Find where the given text appears and provide that cell's center as [X, Y] coordinate. 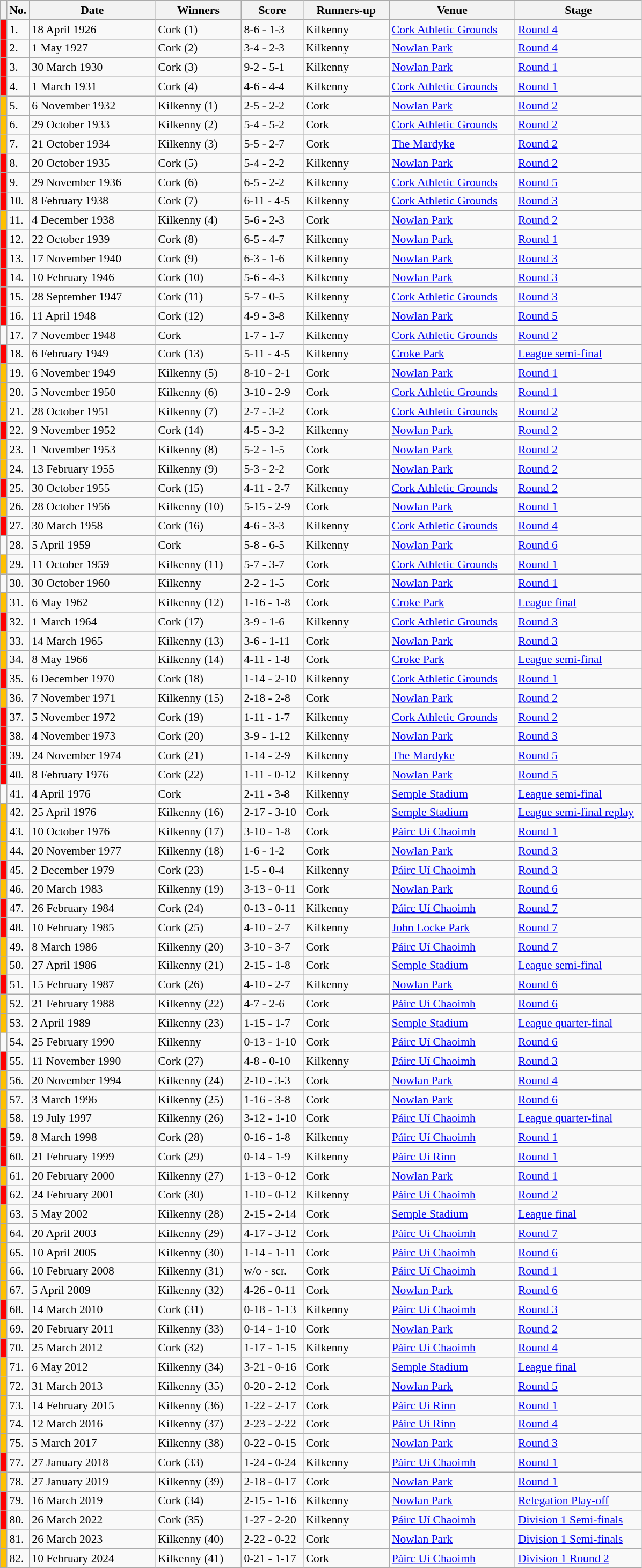
26 February 1984 [92, 909]
9 November 1952 [92, 431]
56. [18, 1080]
John Locke Park [452, 927]
2. [18, 48]
26 March 2022 [92, 1520]
3-9 - 1-12 [273, 737]
2-15 - 1-16 [273, 1501]
67. [18, 1291]
4 December 1938 [92, 220]
17. [18, 335]
Kilkenny (19) [198, 889]
Kilkenny (23) [198, 1023]
10. [18, 201]
Kilkenny (9) [198, 469]
4 November 1973 [92, 737]
Cork (16) [198, 526]
0-21 - 1-17 [273, 1558]
5-6 - 4-3 [273, 278]
2-2 - 1-5 [273, 584]
51. [18, 985]
37. [18, 717]
Cork (4) [198, 87]
Cork (11) [198, 297]
Kilkenny (26) [198, 1118]
10 February 2024 [92, 1558]
20 March 1983 [92, 889]
7 November 1971 [92, 698]
55. [18, 1062]
81. [18, 1539]
Kilkenny (22) [198, 1004]
1-11 - 1-7 [273, 717]
Kilkenny (14) [198, 660]
1 November 1953 [92, 450]
15. [18, 297]
Cork (33) [198, 1463]
6 February 1949 [92, 354]
Kilkenny (10) [198, 507]
1 March 1964 [92, 622]
61. [18, 1176]
18 April 1926 [92, 30]
6 November 1932 [92, 106]
1. [18, 30]
77. [18, 1463]
0-18 - 1-13 [273, 1310]
Kilkenny (36) [198, 1405]
3-10 - 2-9 [273, 393]
8 May 1966 [92, 660]
9-2 - 5-1 [273, 68]
1-16 - 3-8 [273, 1100]
Kilkenny (21) [198, 966]
3-13 - 0-11 [273, 889]
Kilkenny (25) [198, 1100]
1-6 - 1-2 [273, 851]
11 April 1948 [92, 316]
3-12 - 1-10 [273, 1118]
Kilkenny (32) [198, 1291]
Cork (28) [198, 1138]
29. [18, 564]
1 May 1927 [92, 48]
5 April 2009 [92, 1291]
6 December 1970 [92, 679]
29 October 1933 [92, 125]
69. [18, 1329]
8 February 1938 [92, 201]
34. [18, 660]
5-4 - 2-2 [273, 163]
4. [18, 87]
Cork (12) [198, 316]
2 April 1989 [92, 1023]
Kilkenny (7) [198, 411]
47. [18, 909]
5 November 1950 [92, 393]
45. [18, 870]
2-18 - 2-8 [273, 698]
38. [18, 737]
10 February 1985 [92, 927]
8 March 1998 [92, 1138]
Kilkenny (13) [198, 641]
21. [18, 411]
4 April 1976 [92, 794]
5-7 - 3-7 [273, 564]
5-4 - 5-2 [273, 125]
71. [18, 1367]
25. [18, 488]
27. [18, 526]
Kilkenny (2) [198, 125]
30 March 1930 [92, 68]
0-14 - 1-9 [273, 1157]
6 May 2012 [92, 1367]
8 February 1976 [92, 775]
5-2 - 1-5 [273, 450]
14 February 2015 [92, 1405]
Cork (13) [198, 354]
48. [18, 927]
9. [18, 182]
Cork (19) [198, 717]
75. [18, 1444]
4-6 - 3-3 [273, 526]
12. [18, 240]
4-6 - 4-4 [273, 87]
2-10 - 3-3 [273, 1080]
Kilkenny (35) [198, 1386]
31. [18, 603]
Cork (24) [198, 909]
1-22 - 2-17 [273, 1405]
19 July 1997 [92, 1118]
1-17 - 1-15 [273, 1348]
Date [92, 10]
6 May 1962 [92, 603]
7. [18, 144]
1-24 - 0-24 [273, 1463]
0-22 - 0-15 [273, 1444]
League semi-final replay [579, 813]
3-10 - 3-7 [273, 947]
23. [18, 450]
24 February 2001 [92, 1195]
5 November 1972 [92, 717]
Winners [198, 10]
28 October 1951 [92, 411]
21 February 1999 [92, 1157]
27 April 1986 [92, 966]
Kilkenny (20) [198, 947]
Cork (2) [198, 48]
5-15 - 2-9 [273, 507]
39. [18, 756]
2-23 - 2-22 [273, 1424]
3-21 - 0-16 [273, 1367]
25 February 1990 [92, 1042]
Cork (8) [198, 240]
26. [18, 507]
w/o - scr. [273, 1271]
41. [18, 794]
1-7 - 1-7 [273, 335]
78. [18, 1482]
8 March 1986 [92, 947]
Score [273, 10]
22. [18, 431]
46. [18, 889]
Kilkenny (4) [198, 220]
Cork (14) [198, 431]
3. [18, 68]
14 March 2010 [92, 1310]
73. [18, 1405]
Cork (17) [198, 622]
20 October 1935 [92, 163]
2-7 - 3-2 [273, 411]
Kilkenny (1) [198, 106]
8-10 - 2-1 [273, 373]
Cork (34) [198, 1501]
16. [18, 316]
3-9 - 1-6 [273, 622]
8-6 - 1-3 [273, 30]
4-26 - 0-11 [273, 1291]
28 October 1956 [92, 507]
14 March 1965 [92, 641]
8. [18, 163]
6-5 - 2-2 [273, 182]
20 November 1994 [92, 1080]
62. [18, 1195]
Kilkenny (33) [198, 1329]
Kilkenny (18) [198, 851]
3-6 - 1-11 [273, 641]
82. [18, 1558]
27 January 2018 [92, 1463]
72. [18, 1386]
54. [18, 1042]
24 November 1974 [92, 756]
1-11 - 0-12 [273, 775]
2-18 - 0-17 [273, 1482]
Kilkenny (12) [198, 603]
Cork (3) [198, 68]
11 November 1990 [92, 1062]
Cork (32) [198, 1348]
5 March 2017 [92, 1444]
Kilkenny (3) [198, 144]
4-17 - 3-12 [273, 1233]
30 March 1958 [92, 526]
49. [18, 947]
1-14 - 2-9 [273, 756]
Relegation Play-off [579, 1501]
28 September 1947 [92, 297]
13 February 1955 [92, 469]
43. [18, 832]
Kilkenny (38) [198, 1444]
4-9 - 3-8 [273, 316]
Kilkenny (5) [198, 373]
2-22 - 0-22 [273, 1539]
6-5 - 4-7 [273, 240]
57. [18, 1100]
52. [18, 1004]
4-7 - 2-6 [273, 1004]
Kilkenny (8) [198, 450]
Runners-up [346, 10]
1 March 1931 [92, 87]
Kilkenny (17) [198, 832]
2-15 - 2-14 [273, 1214]
Kilkenny (24) [198, 1080]
42. [18, 813]
64. [18, 1233]
33. [18, 641]
1-14 - 2-10 [273, 679]
10 February 1946 [92, 278]
20 April 2003 [92, 1233]
Cork (26) [198, 985]
4-8 - 0-10 [273, 1062]
30 October 1955 [92, 488]
Cork (18) [198, 679]
3-10 - 1-8 [273, 832]
Cork (10) [198, 278]
5-8 - 6-5 [273, 546]
29 November 1936 [92, 182]
32. [18, 622]
Cork (9) [198, 259]
60. [18, 1157]
35. [18, 679]
Kilkenny (6) [198, 393]
70. [18, 1348]
Cork (23) [198, 870]
21 October 1934 [92, 144]
40. [18, 775]
79. [18, 1501]
2-17 - 3-10 [273, 813]
5 May 2002 [92, 1214]
Cork (1) [198, 30]
Cork (27) [198, 1062]
1-10 - 0-12 [273, 1195]
20 November 1977 [92, 851]
Kilkenny (11) [198, 564]
Cork (6) [198, 182]
2-15 - 1-8 [273, 966]
2 December 1979 [92, 870]
1-15 - 1-7 [273, 1023]
0-13 - 1-10 [273, 1042]
Cork (22) [198, 775]
3-4 - 2-3 [273, 48]
1-5 - 0-4 [273, 870]
2-11 - 3-8 [273, 794]
Cork (35) [198, 1520]
0-16 - 1-8 [273, 1138]
65. [18, 1253]
63. [18, 1214]
5-5 - 2-7 [273, 144]
50. [18, 966]
58. [18, 1118]
Kilkenny (39) [198, 1482]
Kilkenny (41) [198, 1558]
74. [18, 1424]
16 March 2019 [92, 1501]
6 November 1949 [92, 373]
1-14 - 1-11 [273, 1253]
11. [18, 220]
10 April 2005 [92, 1253]
Kilkenny (40) [198, 1539]
Cork (20) [198, 737]
Cork (29) [198, 1157]
0-13 - 0-11 [273, 909]
0-20 - 2-12 [273, 1386]
1-27 - 2-20 [273, 1520]
10 October 1976 [92, 832]
Cork (5) [198, 163]
Cork (30) [198, 1195]
20 February 2011 [92, 1329]
6-11 - 4-5 [273, 201]
19. [18, 373]
53. [18, 1023]
7 November 1948 [92, 335]
5. [18, 106]
12 March 2016 [92, 1424]
Kilkenny (37) [198, 1424]
31 March 2013 [92, 1386]
26 March 2023 [92, 1539]
5-6 - 2-3 [273, 220]
Kilkenny (34) [198, 1367]
59. [18, 1138]
4-11 - 2-7 [273, 488]
36. [18, 698]
24. [18, 469]
15 February 1987 [92, 985]
25 April 1976 [92, 813]
Cork (21) [198, 756]
6. [18, 125]
Cork (15) [198, 488]
Division 1 Round 2 [579, 1558]
Kilkenny (15) [198, 698]
Stage [579, 10]
68. [18, 1310]
18. [18, 354]
Kilkenny (30) [198, 1253]
80. [18, 1520]
27 January 2019 [92, 1482]
Kilkenny (27) [198, 1176]
4-5 - 3-2 [273, 431]
5 April 1959 [92, 546]
5-3 - 2-2 [273, 469]
20 February 2000 [92, 1176]
Venue [452, 10]
28. [18, 546]
No. [18, 10]
5-11 - 4-5 [273, 354]
30. [18, 584]
1-13 - 0-12 [273, 1176]
44. [18, 851]
21 February 1988 [92, 1004]
20. [18, 393]
17 November 1940 [92, 259]
10 February 2008 [92, 1271]
Kilkenny (31) [198, 1271]
3 March 1996 [92, 1100]
13. [18, 259]
Kilkenny (29) [198, 1233]
Cork (25) [198, 927]
5-7 - 0-5 [273, 297]
0-14 - 1-10 [273, 1329]
30 October 1960 [92, 584]
14. [18, 278]
25 March 2012 [92, 1348]
Cork (31) [198, 1310]
Kilkenny (28) [198, 1214]
4-11 - 1-8 [273, 660]
2-5 - 2-2 [273, 106]
22 October 1939 [92, 240]
11 October 1959 [92, 564]
1-16 - 1-8 [273, 603]
Cork (7) [198, 201]
6-3 - 1-6 [273, 259]
Kilkenny (16) [198, 813]
66. [18, 1271]
